Return (X, Y) of the center of cell containing provided text 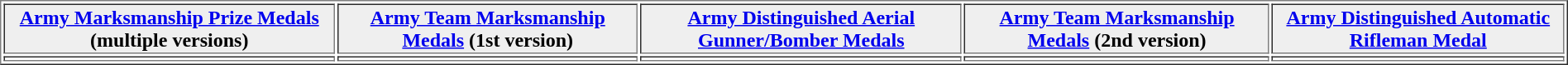
Army Distinguished Automatic Rifleman Medal (1417, 28)
Army Distinguished Aerial Gunner/Bomber Medals (801, 28)
Army Team Marksmanship Medals (2nd version) (1116, 28)
Army Team Marksmanship Medals (1st version) (488, 28)
Army Marksmanship Prize Medals (multiple versions) (169, 28)
